Output the (x, y) coordinate of the center of the cell containing the given text.  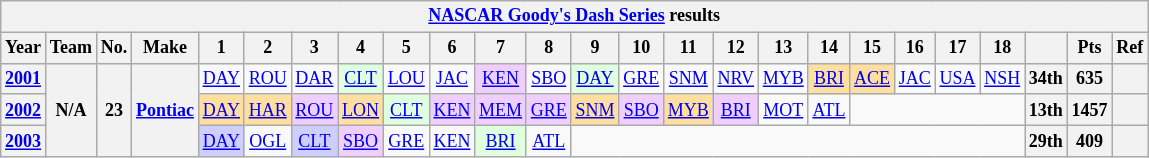
18 (1002, 48)
2002 (24, 110)
3 (314, 48)
13 (783, 48)
NRV (736, 78)
13th (1046, 110)
NASCAR Goody's Dash Series results (574, 16)
ACE (872, 78)
LON (361, 110)
15 (872, 48)
2001 (24, 78)
34th (1046, 78)
9 (595, 48)
1457 (1090, 110)
1 (221, 48)
635 (1090, 78)
MEM (501, 110)
MOT (783, 110)
Pontiac (166, 110)
Ref (1130, 48)
17 (958, 48)
NSH (1002, 78)
10 (642, 48)
No. (114, 48)
16 (914, 48)
USA (958, 78)
2 (268, 48)
11 (688, 48)
Make (166, 48)
Pts (1090, 48)
14 (829, 48)
8 (548, 48)
7 (501, 48)
LOU (406, 78)
409 (1090, 140)
23 (114, 110)
HAR (268, 110)
DAR (314, 78)
OGL (268, 140)
Year (24, 48)
6 (452, 48)
4 (361, 48)
5 (406, 48)
12 (736, 48)
29th (1046, 140)
2003 (24, 140)
Team (70, 48)
N/A (70, 110)
